Capture the cell that displays the provided text and extract its [X, Y] central coordinate. 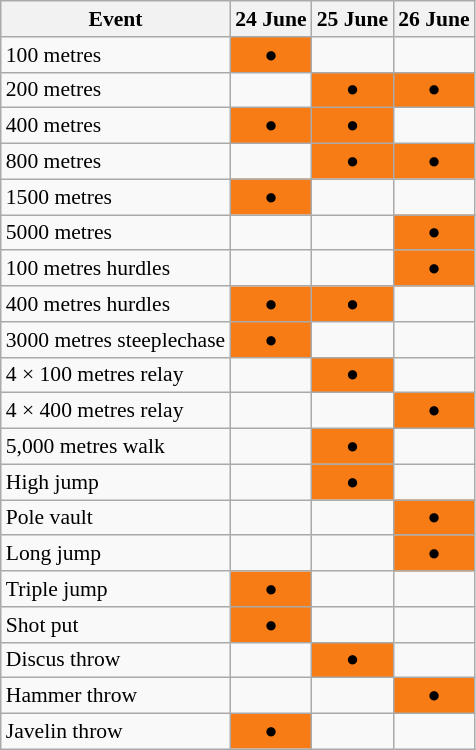
5,000 metres walk [116, 447]
Javelin throw [116, 732]
Event [116, 19]
24 June [270, 19]
Hammer throw [116, 696]
1500 metres [116, 197]
100 metres [116, 55]
Triple jump [116, 589]
4 × 100 metres relay [116, 375]
4 × 400 metres relay [116, 411]
3000 metres steeplechase [116, 340]
Pole vault [116, 518]
Shot put [116, 625]
26 June [434, 19]
High jump [116, 482]
400 metres hurdles [116, 304]
25 June [352, 19]
800 metres [116, 162]
5000 metres [116, 233]
Discus throw [116, 660]
200 metres [116, 90]
Long jump [116, 554]
100 metres hurdles [116, 269]
400 metres [116, 126]
